Return the (X, Y) coordinate for the center point of the cell that contains the specified text.  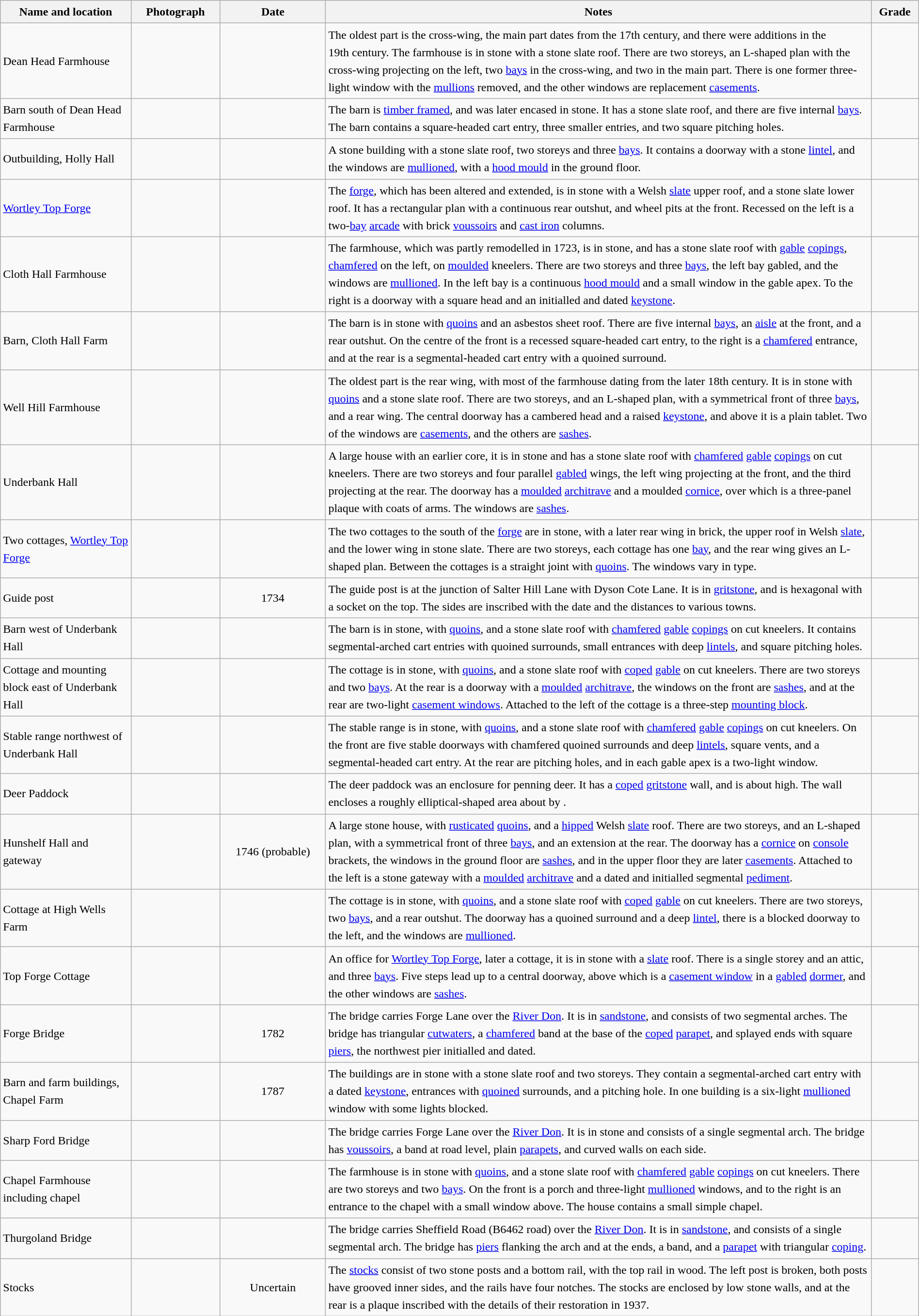
Underbank Hall (66, 482)
Stocks (66, 1287)
Sharp Ford Bridge (66, 1140)
Guide post (66, 597)
Uncertain (273, 1287)
Barn south of Dean Head Farmhouse (66, 118)
Hunshelf Hall and gateway (66, 851)
Barn, Cloth Hall Farm (66, 340)
Grade (895, 12)
Chapel Farmhouse including chapel (66, 1189)
Forge Bridge (66, 1034)
Cottage and mounting block east of Underbank Hall (66, 688)
Thurgoland Bridge (66, 1238)
Notes (598, 12)
Wortley Top Forge (66, 208)
1734 (273, 597)
Well Hill Farmhouse (66, 407)
Cottage at High Wells Farm (66, 918)
Barn west of Underbank Hall (66, 638)
1746 (probable) (273, 851)
Name and location (66, 12)
Outbuilding, Holly Hall (66, 159)
Barn and farm buildings,Chapel Farm (66, 1091)
Two cottages, Wortley Top Forge (66, 549)
Photograph (175, 12)
Dean Head Farmhouse (66, 61)
Cloth Hall Farmhouse (66, 274)
Top Forge Cottage (66, 976)
1787 (273, 1091)
Date (273, 12)
Stable range northwest of Underbank Hall (66, 745)
1782 (273, 1034)
Deer Paddock (66, 794)
